Extract the [x, y] coordinate from the center of the cell holding the provided text.  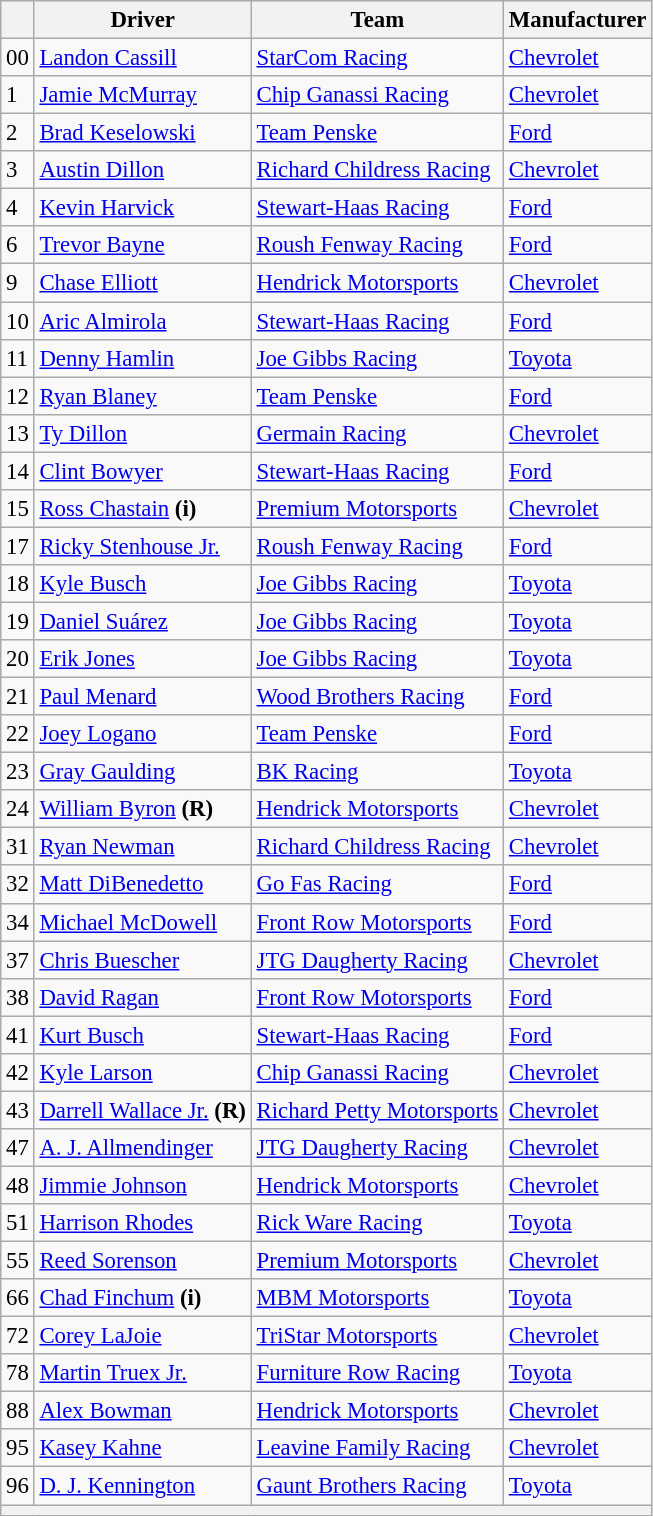
4 [18, 208]
21 [18, 697]
Manufacturer [578, 20]
00 [18, 58]
Kasey Kahne [142, 1449]
Reed Sorenson [142, 1261]
Furniture Row Racing [377, 1373]
Driver [142, 20]
Aric Almirola [142, 321]
Harrison Rhodes [142, 1223]
51 [18, 1223]
13 [18, 433]
Paul Menard [142, 697]
Joey Logano [142, 734]
BK Racing [377, 772]
88 [18, 1411]
Ricky Stenhouse Jr. [142, 546]
37 [18, 960]
55 [18, 1261]
Ryan Newman [142, 847]
2 [18, 133]
Brad Keselowski [142, 133]
Daniel Suárez [142, 621]
22 [18, 734]
9 [18, 283]
Chad Finchum (i) [142, 1298]
31 [18, 847]
Landon Cassill [142, 58]
96 [18, 1486]
William Byron (R) [142, 809]
Go Fas Racing [377, 885]
Clint Bowyer [142, 471]
Corey LaJoie [142, 1336]
Gray Gaulding [142, 772]
23 [18, 772]
18 [18, 584]
12 [18, 396]
Leavine Family Racing [377, 1449]
Rick Ware Racing [377, 1223]
Germain Racing [377, 433]
34 [18, 922]
A. J. Allmendinger [142, 1148]
41 [18, 1035]
Jimmie Johnson [142, 1185]
Ross Chastain (i) [142, 509]
Ty Dillon [142, 433]
32 [18, 885]
78 [18, 1373]
15 [18, 509]
Kevin Harvick [142, 208]
David Ragan [142, 997]
Austin Dillon [142, 170]
MBM Motorsports [377, 1298]
19 [18, 621]
38 [18, 997]
Ryan Blaney [142, 396]
11 [18, 358]
6 [18, 245]
Kyle Larson [142, 1073]
Erik Jones [142, 659]
Team [377, 20]
42 [18, 1073]
24 [18, 809]
20 [18, 659]
TriStar Motorsports [377, 1336]
17 [18, 546]
Chase Elliott [142, 283]
Michael McDowell [142, 922]
47 [18, 1148]
43 [18, 1110]
Matt DiBenedetto [142, 885]
14 [18, 471]
48 [18, 1185]
95 [18, 1449]
Jamie McMurray [142, 95]
Alex Bowman [142, 1411]
Martin Truex Jr. [142, 1373]
Denny Hamlin [142, 358]
10 [18, 321]
Trevor Bayne [142, 245]
D. J. Kennington [142, 1486]
Darrell Wallace Jr. (R) [142, 1110]
Gaunt Brothers Racing [377, 1486]
Richard Petty Motorsports [377, 1110]
Kyle Busch [142, 584]
Chris Buescher [142, 960]
72 [18, 1336]
Kurt Busch [142, 1035]
StarCom Racing [377, 58]
Wood Brothers Racing [377, 697]
1 [18, 95]
66 [18, 1298]
3 [18, 170]
